Identify which cell holds the provided text, then report its [x, y] central coordinate. 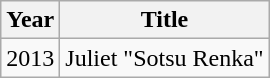
Title [164, 20]
Year [30, 20]
Juliet "Sotsu Renka" [164, 58]
2013 [30, 58]
